Return [x, y] of the center of cell containing provided text 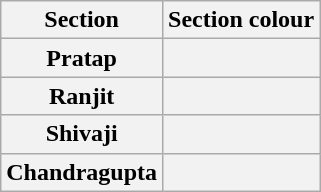
Section [82, 20]
Pratap [82, 58]
Chandragupta [82, 172]
Ranjit [82, 96]
Shivaji [82, 134]
Section colour [242, 20]
